Provide the [x, y] coordinate of the cell's center where the given text is located.  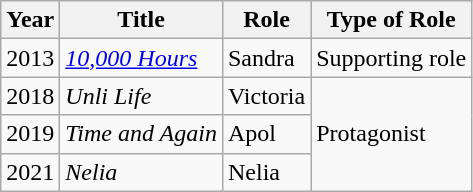
Unli Life [142, 96]
Title [142, 20]
Protagonist [392, 134]
2018 [30, 96]
Time and Again [142, 134]
Victoria [266, 96]
Type of Role [392, 20]
Year [30, 20]
10,000 Hours [142, 58]
2021 [30, 172]
Apol [266, 134]
Supporting role [392, 58]
2013 [30, 58]
2019 [30, 134]
Role [266, 20]
Sandra [266, 58]
